From the cell containing the given text, extract its center point as [x, y] coordinate. 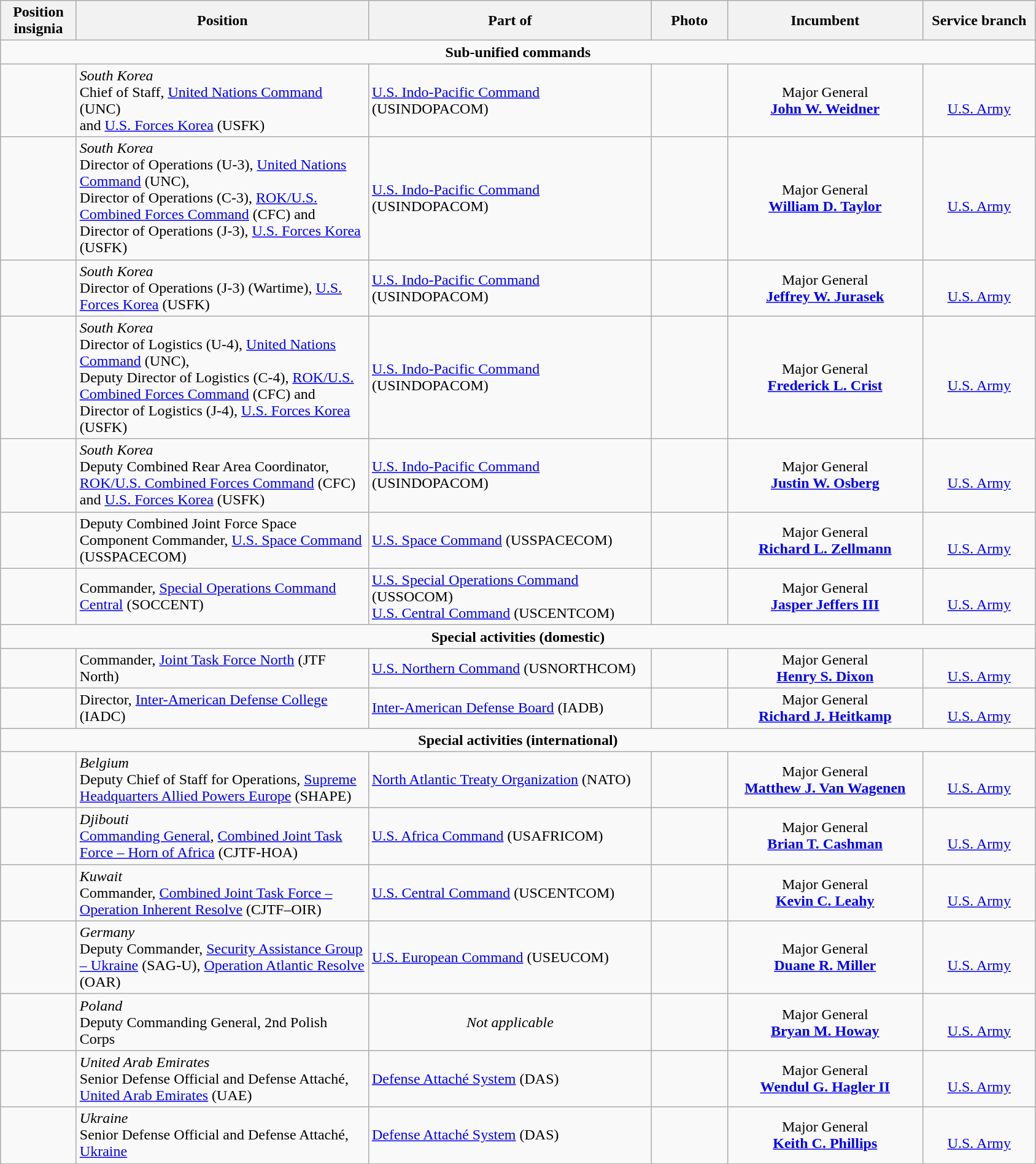
U.S. Special Operations Command (USSOCOM) U.S. Central Command (USCENTCOM) [509, 596]
South KoreaDeputy Combined Rear Area Coordinator,ROK/U.S. Combined Forces Command (CFC) and U.S. Forces Korea (USFK) [222, 475]
Deputy Combined Joint Force Space Component Commander, U.S. Space Command (USSPACECOM) [222, 540]
Part of [509, 21]
Service branch [980, 21]
UkraineSenior Defense Official and Defense Attaché, Ukraine [222, 1135]
Not applicable [509, 1022]
Major GeneralKevin C. Leahy [825, 893]
Major GeneralMatthew J. Van Wagenen [825, 780]
Photo [689, 21]
Major GeneralWendul G. Hagler II [825, 1079]
U.S. Africa Command (USAFRICOM) [509, 836]
Major GeneralDuane R. Miller [825, 957]
GermanyDeputy Commander, Security Assistance Group – Ukraine (SAG-U), Operation Atlantic Resolve (OAR) [222, 957]
United Arab EmiratesSenior Defense Official and Defense Attaché, United Arab Emirates (UAE) [222, 1079]
KuwaitCommander, Combined Joint Task Force – Operation Inherent Resolve (CJTF–OIR) [222, 893]
Major GeneralFrederick L. Crist [825, 377]
Sub-unified commands [518, 52]
DjiboutiCommanding General, Combined Joint Task Force – Horn of Africa (CJTF-HOA) [222, 836]
U.S. European Command (USEUCOM) [509, 957]
Major GeneralJasper Jeffers III [825, 596]
Director, Inter-American Defense College (IADC) [222, 708]
Major GeneralHenry S. Dixon [825, 668]
Commander, Special Operations Command Central (SOCCENT) [222, 596]
Major GeneralRichard J. Heitkamp [825, 708]
Special activities (international) [518, 739]
Position insignia [39, 21]
Major GeneralWilliam D. Taylor [825, 198]
Major GeneralRichard L. Zellmann [825, 540]
Major GeneralJohn W. Weidner [825, 101]
Commander, Joint Task Force North (JTF North) [222, 668]
U.S. Space Command (USSPACECOM) [509, 540]
Major GeneralBryan M. Howay [825, 1022]
Major GeneralJustin W. Osberg [825, 475]
Major GeneralBrian T. Cashman [825, 836]
PolandDeputy Commanding General, 2nd Polish Corps [222, 1022]
Position [222, 21]
U.S. Northern Command (USNORTHCOM) [509, 668]
BelgiumDeputy Chief of Staff for Operations, Supreme Headquarters Allied Powers Europe (SHAPE) [222, 780]
Special activities (domestic) [518, 636]
North Atlantic Treaty Organization (NATO) [509, 780]
Incumbent [825, 21]
Inter-American Defense Board (IADB) [509, 708]
South KoreaDirector of Operations (J-3) (Wartime), U.S. Forces Korea (USFK) [222, 288]
U.S. Central Command (USCENTCOM) [509, 893]
Major GeneralJeffrey W. Jurasek [825, 288]
South KoreaChief of Staff, United Nations Command (UNC)and U.S. Forces Korea (USFK) [222, 101]
Major GeneralKeith C. Phillips [825, 1135]
